Locate the cell with the specified text and output its [X, Y] center coordinate. 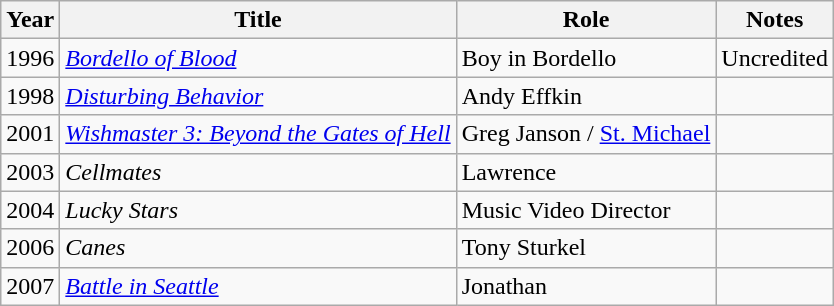
2003 [30, 172]
Title [258, 20]
1996 [30, 58]
Boy in Bordello [586, 58]
Cellmates [258, 172]
Canes [258, 248]
Tony Sturkel [586, 248]
Lawrence [586, 172]
Music Video Director [586, 210]
2007 [30, 286]
Battle in Seattle [258, 286]
2006 [30, 248]
2004 [30, 210]
Role [586, 20]
Jonathan [586, 286]
Greg Janson / St. Michael [586, 134]
Disturbing Behavior [258, 96]
Year [30, 20]
Andy Effkin [586, 96]
Notes [775, 20]
Uncredited [775, 58]
1998 [30, 96]
2001 [30, 134]
Lucky Stars [258, 210]
Wishmaster 3: Beyond the Gates of Hell [258, 134]
Bordello of Blood [258, 58]
